Identify which cell holds the provided text, then report its (x, y) central coordinate. 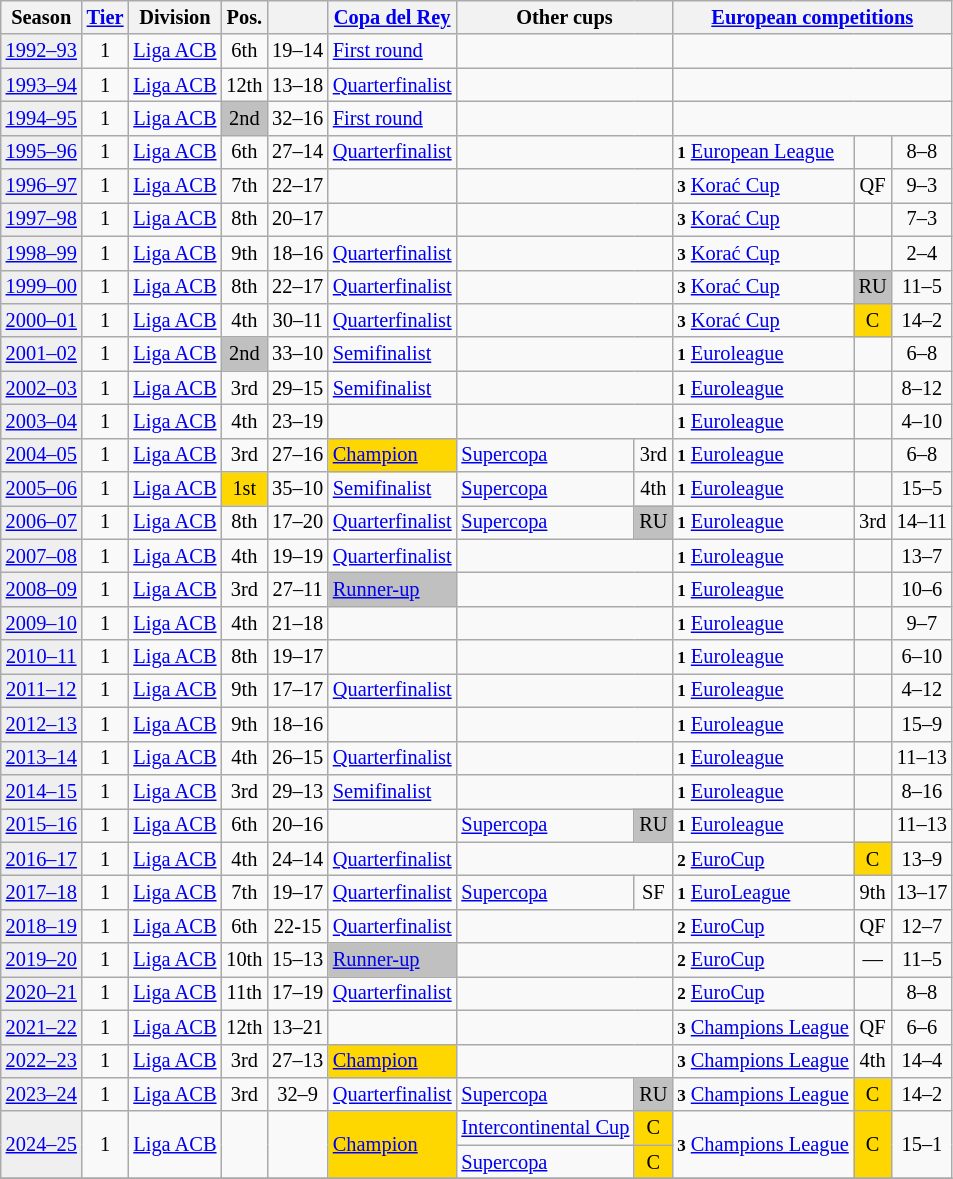
Pos. (244, 17)
35–10 (298, 489)
2018–19 (42, 926)
2019–20 (42, 960)
10th (244, 960)
17–17 (298, 690)
17–19 (298, 993)
6–10 (922, 657)
27–14 (298, 152)
9–3 (922, 186)
17–20 (298, 522)
1992–93 (42, 51)
19–14 (298, 51)
Season (42, 17)
2012–13 (42, 724)
2000–01 (42, 320)
32–16 (298, 118)
33–10 (298, 354)
27–11 (298, 589)
2016–17 (42, 859)
2024–25 (42, 1144)
1994–95 (42, 118)
2015–16 (42, 825)
1995–96 (42, 152)
2020–21 (42, 993)
13–17 (922, 892)
2008–09 (42, 589)
1998–99 (42, 253)
10–6 (922, 589)
12–7 (922, 926)
1 European League (762, 152)
1997–98 (42, 219)
4–10 (922, 421)
8–12 (922, 388)
1993–94 (42, 85)
2010–11 (42, 657)
21–18 (298, 623)
Copa del Rey (392, 17)
15–13 (298, 960)
2001–02 (42, 354)
2022–23 (42, 1061)
1999–00 (42, 287)
2007–08 (42, 556)
22-15 (298, 926)
20–17 (298, 219)
2023–24 (42, 1094)
Other cups (564, 17)
2021–22 (42, 1027)
9–7 (922, 623)
Intercontinental Cup (545, 1128)
2006–07 (42, 522)
2–4 (922, 253)
7–3 (922, 219)
2013–14 (42, 758)
24–14 (298, 859)
15–5 (922, 489)
2004–05 (42, 455)
14–11 (922, 522)
13–21 (298, 1027)
27–16 (298, 455)
29–13 (298, 791)
2003–04 (42, 421)
1st (244, 489)
Tier (106, 17)
29–15 (298, 388)
13–7 (922, 556)
2014–15 (42, 791)
15–1 (922, 1144)
20–16 (298, 825)
11th (244, 993)
6–6 (922, 1027)
— (873, 960)
Division (174, 17)
1996–97 (42, 186)
2005–06 (42, 489)
26–15 (298, 758)
2011–12 (42, 690)
4–12 (922, 690)
13–9 (922, 859)
SF (653, 892)
13–18 (298, 85)
2017–18 (42, 892)
14–4 (922, 1061)
8–16 (922, 791)
27–13 (298, 1061)
European competitions (812, 17)
2002–03 (42, 388)
19–19 (298, 556)
2009–10 (42, 623)
15–9 (922, 724)
32–9 (298, 1094)
30–11 (298, 320)
1 EuroLeague (762, 892)
23–19 (298, 421)
